From the cell containing the given text, extract its center point as [X, Y] coordinate. 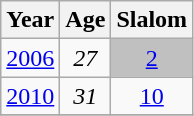
Age [86, 20]
2010 [30, 96]
2 [152, 58]
10 [152, 96]
31 [86, 96]
2006 [30, 58]
Year [30, 20]
Slalom [152, 20]
27 [86, 58]
